Pinpoint the cell where the given text exists, returning its (x, y) midpoint coordinate. 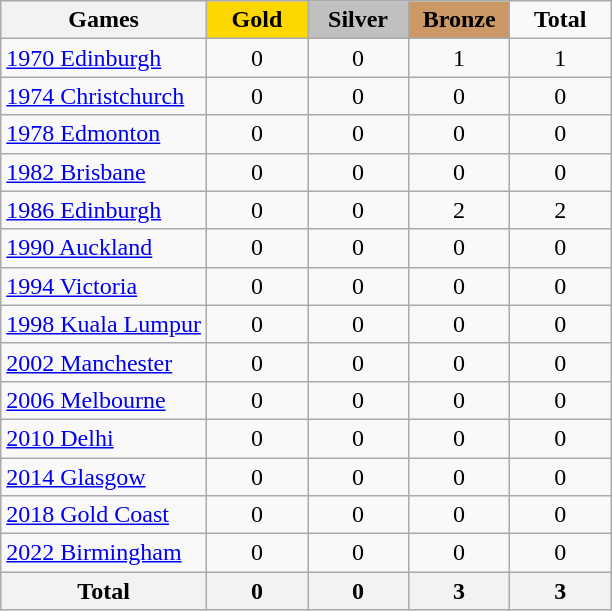
1998 Kuala Lumpur (104, 324)
2006 Melbourne (104, 400)
2022 Birmingham (104, 553)
1990 Auckland (104, 248)
2002 Manchester (104, 362)
Bronze (460, 20)
Silver (358, 20)
1994 Victoria (104, 286)
1986 Edinburgh (104, 210)
1970 Edinburgh (104, 58)
Gold (256, 20)
1974 Christchurch (104, 96)
1978 Edmonton (104, 134)
2018 Gold Coast (104, 515)
2010 Delhi (104, 438)
2014 Glasgow (104, 477)
Games (104, 20)
1982 Brisbane (104, 172)
